Identify which cell holds the provided text, then report its (X, Y) central coordinate. 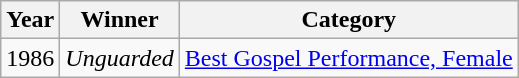
Unguarded (120, 58)
Best Gospel Performance, Female (348, 58)
Year (30, 20)
Winner (120, 20)
Category (348, 20)
1986 (30, 58)
